Scan for the cell matching the given text and deliver its (x, y) coordinate at center. 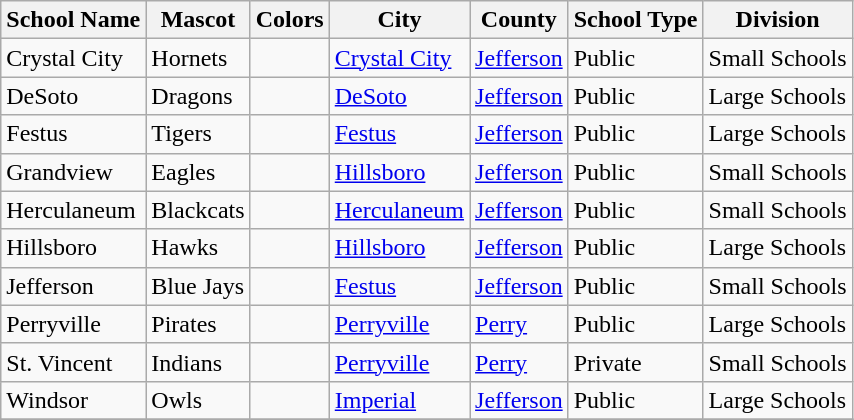
Indians (198, 362)
School Name (74, 20)
Owls (198, 400)
Private (636, 362)
Hornets (198, 58)
Blackcats (198, 210)
School Type (636, 20)
Colors (290, 20)
Division (778, 20)
Tigers (198, 134)
Windsor (74, 400)
City (399, 20)
St. Vincent (74, 362)
Blue Jays (198, 286)
County (520, 20)
Mascot (198, 20)
Eagles (198, 172)
Hawks (198, 248)
Dragons (198, 96)
Imperial (399, 400)
Grandview (74, 172)
Pirates (198, 324)
